For the text-containing cell, return its midpoint in [X, Y] coordinate format. 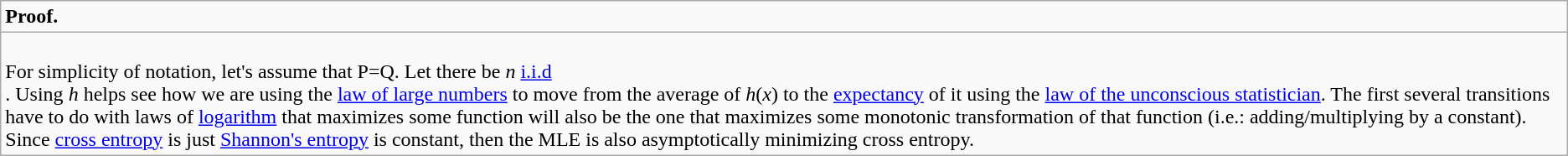
Proof. [784, 17]
